Scan for the cell matching the given text and deliver its (X, Y) coordinate at center. 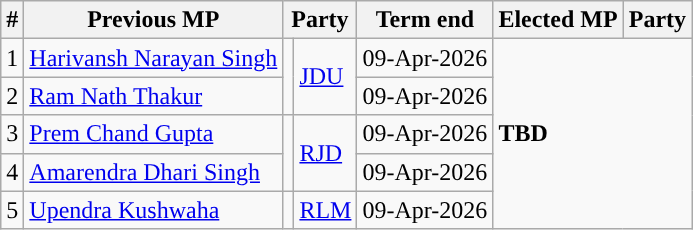
Amarendra Dhari Singh (154, 172)
3 (12, 134)
RLM (326, 210)
Harivansh Narayan Singh (154, 58)
Prem Chand Gupta (154, 134)
RJD (326, 153)
4 (12, 172)
Elected MP (558, 20)
JDU (326, 77)
Ram Nath Thakur (154, 96)
Previous MP (154, 20)
1 (12, 58)
TBD (592, 134)
# (12, 20)
5 (12, 210)
2 (12, 96)
Term end (425, 20)
Upendra Kushwaha (154, 210)
